Pinpoint the cell where the given text exists, returning its (X, Y) midpoint coordinate. 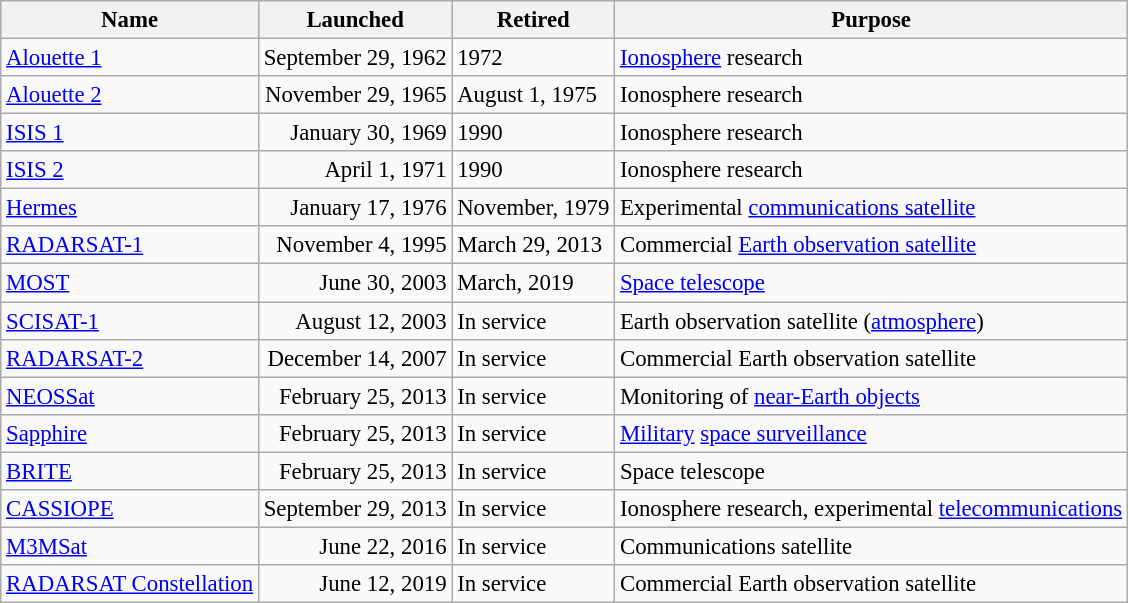
January 17, 1976 (354, 208)
November 4, 1995 (354, 245)
Name (130, 20)
September 29, 1962 (354, 58)
M3MSat (130, 546)
1972 (534, 58)
Military space surveillance (872, 433)
RADARSAT-2 (130, 358)
ISIS 2 (130, 170)
June 30, 2003 (354, 283)
NEOSSat (130, 396)
Retired (534, 20)
April 1, 1971 (354, 170)
January 30, 1969 (354, 133)
Sapphire (130, 433)
Alouette 2 (130, 95)
MOST (130, 283)
Launched (354, 20)
December 14, 2007 (354, 358)
June 12, 2019 (354, 584)
Monitoring of near-Earth objects (872, 396)
Experimental communications satellite (872, 208)
Communications satellite (872, 546)
Hermes (130, 208)
August 12, 2003 (354, 321)
RADARSAT Constellation (130, 584)
Earth observation satellite (atmosphere) (872, 321)
November 29, 1965 (354, 95)
June 22, 2016 (354, 546)
March, 2019 (534, 283)
March 29, 2013 (534, 245)
November, 1979 (534, 208)
September 29, 2013 (354, 509)
Alouette 1 (130, 58)
BRITE (130, 471)
SCISAT-1 (130, 321)
CASSIOPE (130, 509)
Ionosphere research, experimental telecommunications (872, 509)
August 1, 1975 (534, 95)
ISIS 1 (130, 133)
Purpose (872, 20)
RADARSAT-1 (130, 245)
